From the cell containing the given text, extract its center point as [x, y] coordinate. 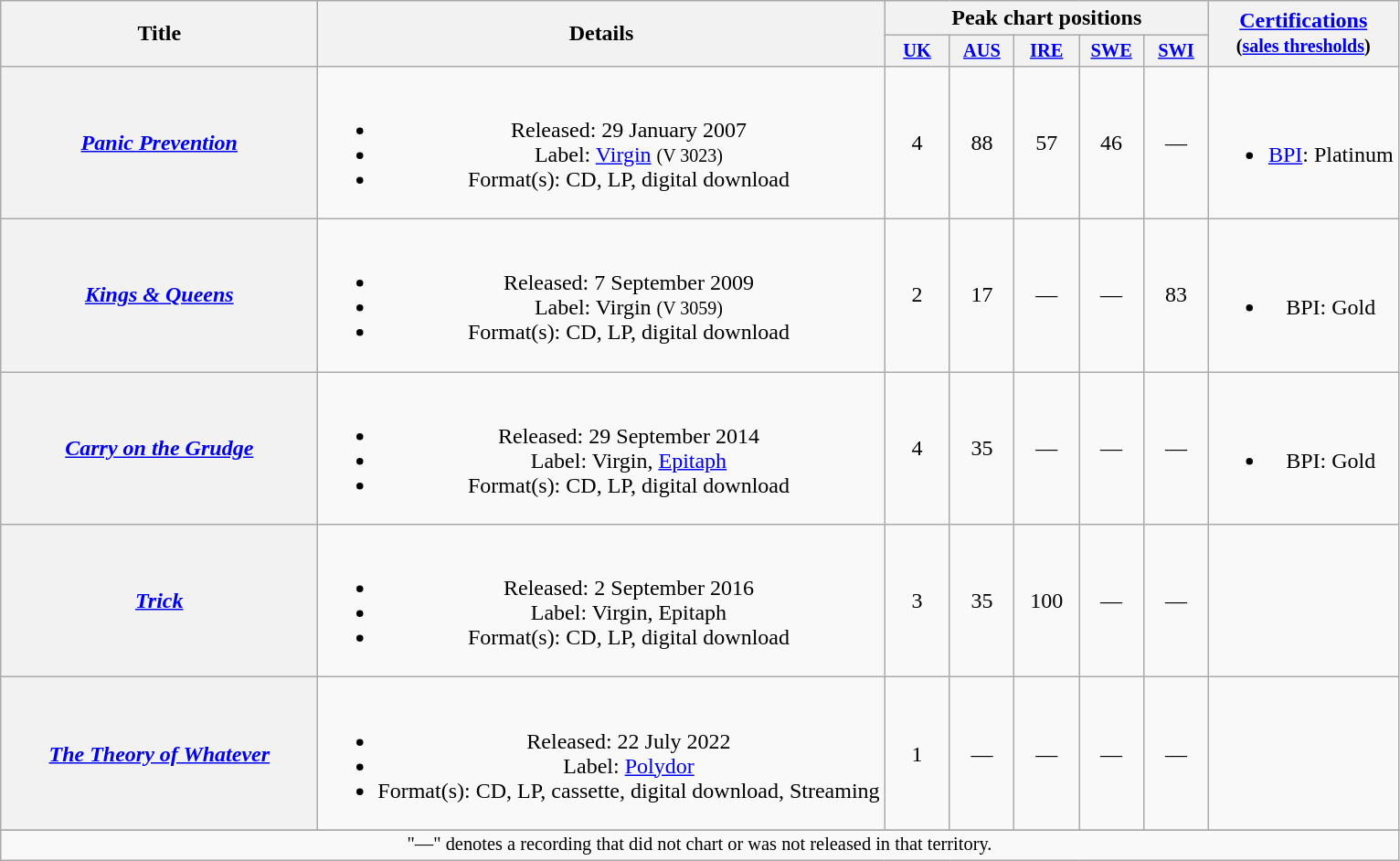
57 [1047, 143]
Title [159, 34]
Details [601, 34]
Carry on the Grudge [159, 448]
SWI [1177, 51]
46 [1111, 143]
BPI: Platinum [1303, 143]
Kings & Queens [159, 296]
Released: 29 January 2007Label: Virgin (V 3023)Format(s): CD, LP, digital download [601, 143]
AUS [981, 51]
1 [917, 753]
Trick [159, 601]
The Theory of Whatever [159, 753]
Certifications(sales thresholds) [1303, 34]
UK [917, 51]
2 [917, 296]
17 [981, 296]
Peak chart positions [1046, 18]
Panic Prevention [159, 143]
Released: 29 September 2014Label: Virgin, EpitaphFormat(s): CD, LP, digital download [601, 448]
"—" denotes a recording that did not chart or was not released in that territory. [700, 845]
Released: 7 September 2009Label: Virgin (V 3059)Format(s): CD, LP, digital download [601, 296]
Released: 2 September 2016Label: Virgin, EpitaphFormat(s): CD, LP, digital download [601, 601]
100 [1047, 601]
Released: 22 July 2022Label: PolydorFormat(s): CD, LP, cassette, digital download, Streaming [601, 753]
88 [981, 143]
IRE [1047, 51]
SWE [1111, 51]
3 [917, 601]
83 [1177, 296]
